Scan for the cell matching the given text and deliver its (X, Y) coordinate at center. 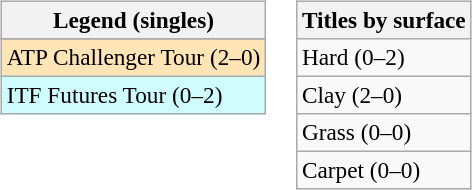
Clay (2–0) (384, 95)
Grass (0–0) (384, 133)
ITF Futures Tour (0–2) (133, 95)
Hard (0–2) (384, 57)
Titles by surface (384, 20)
ATP Challenger Tour (2–0) (133, 57)
Legend (singles) (133, 20)
Carpet (0–0) (384, 171)
